Return the (x, y) coordinate for the center point of the cell that contains the specified text.  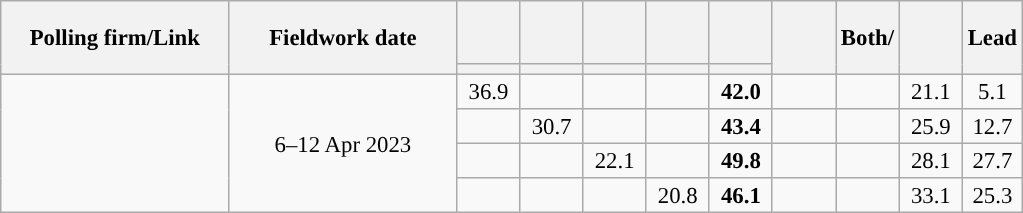
49.8 (740, 162)
28.1 (930, 162)
6–12 Apr 2023 (343, 144)
20.8 (678, 196)
5.1 (992, 92)
Fieldwork date (343, 38)
Polling firm/Link (115, 38)
21.1 (930, 92)
43.4 (740, 126)
Lead (992, 38)
Both/ (868, 38)
33.1 (930, 196)
36.9 (488, 92)
46.1 (740, 196)
22.1 (614, 162)
42.0 (740, 92)
25.3 (992, 196)
30.7 (552, 126)
12.7 (992, 126)
27.7 (992, 162)
25.9 (930, 126)
